Scan for the cell matching the given text and deliver its (x, y) coordinate at center. 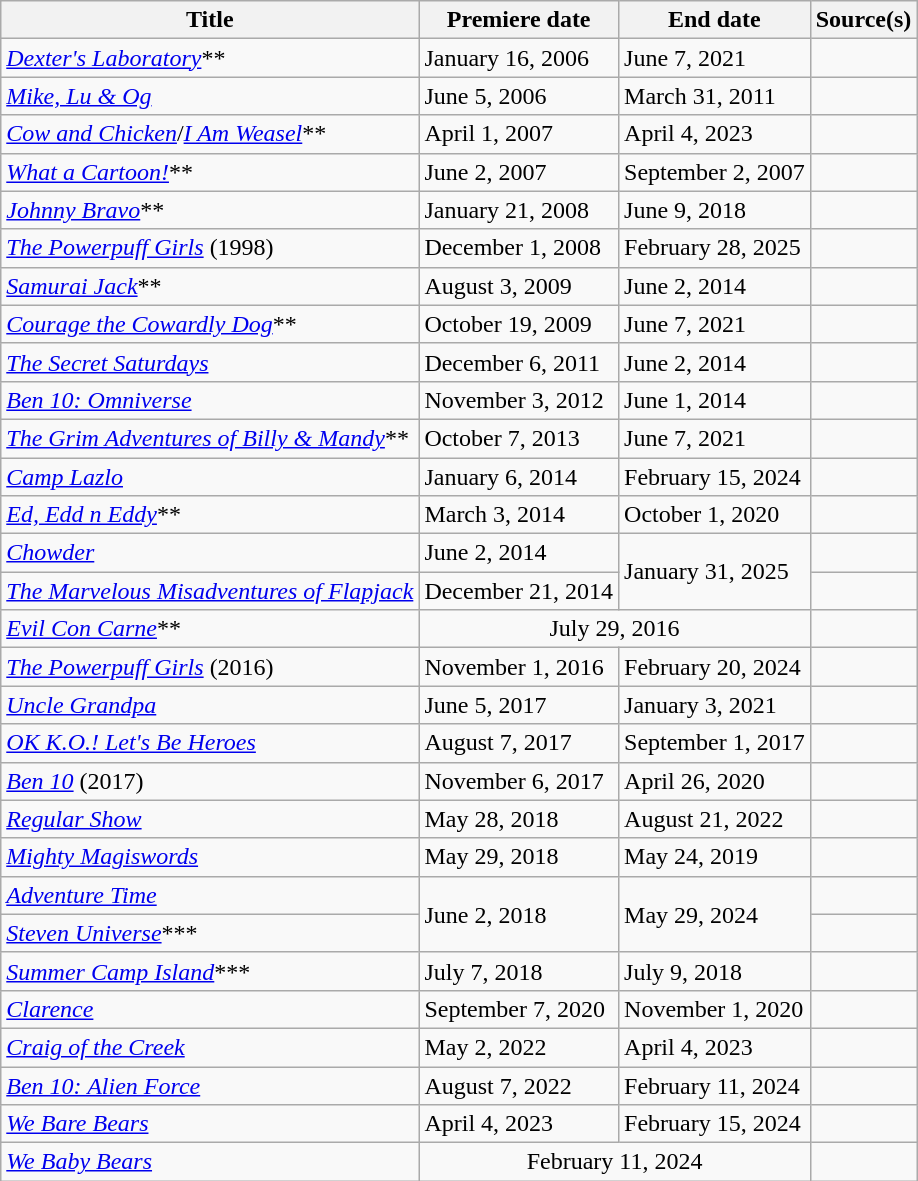
The Marvelous Misadventures of Flapjack (210, 591)
January 31, 2025 (715, 572)
February 20, 2024 (715, 667)
July 29, 2016 (614, 629)
Chowder (210, 553)
March 31, 2011 (715, 96)
January 3, 2021 (715, 705)
June 2, 2007 (519, 172)
We Bare Bears (210, 1124)
Craig of the Creek (210, 1047)
January 21, 2008 (519, 210)
Clarence (210, 1009)
June 5, 2006 (519, 96)
May 2, 2022 (519, 1047)
December 6, 2011 (519, 362)
What a Cartoon!** (210, 172)
The Powerpuff Girls (2016) (210, 667)
July 7, 2018 (519, 971)
Johnny Bravo** (210, 210)
Ed, Edd n Eddy** (210, 515)
Ben 10 (2017) (210, 781)
April 26, 2020 (715, 781)
Dexter's Laboratory** (210, 58)
November 3, 2012 (519, 400)
The Secret Saturdays (210, 362)
June 5, 2017 (519, 705)
September 2, 2007 (715, 172)
May 28, 2018 (519, 819)
September 1, 2017 (715, 743)
October 1, 2020 (715, 515)
May 24, 2019 (715, 857)
Ben 10: Alien Force (210, 1085)
December 21, 2014 (519, 591)
August 3, 2009 (519, 286)
July 9, 2018 (715, 971)
Ben 10: Omniverse (210, 400)
January 6, 2014 (519, 477)
Cow and Chicken/I Am Weasel** (210, 134)
Steven Universe*** (210, 933)
Uncle Grandpa (210, 705)
June 9, 2018 (715, 210)
March 3, 2014 (519, 515)
Samurai Jack** (210, 286)
Evil Con Carne** (210, 629)
August 7, 2017 (519, 743)
We Baby Bears (210, 1162)
April 1, 2007 (519, 134)
May 29, 2018 (519, 857)
October 19, 2009 (519, 324)
Mike, Lu & Og (210, 96)
Premiere date (519, 20)
OK K.O.! Let's Be Heroes (210, 743)
Camp Lazlo (210, 477)
Mighty Magiswords (210, 857)
September 7, 2020 (519, 1009)
June 1, 2014 (715, 400)
November 1, 2020 (715, 1009)
October 7, 2013 (519, 438)
November 1, 2016 (519, 667)
End date (715, 20)
Summer Camp Island*** (210, 971)
December 1, 2008 (519, 248)
August 21, 2022 (715, 819)
May 29, 2024 (715, 914)
Source(s) (864, 20)
Title (210, 20)
August 7, 2022 (519, 1085)
Adventure Time (210, 895)
June 2, 2018 (519, 914)
Regular Show (210, 819)
February 28, 2025 (715, 248)
The Grim Adventures of Billy & Mandy** (210, 438)
November 6, 2017 (519, 781)
The Powerpuff Girls (1998) (210, 248)
Courage the Cowardly Dog** (210, 324)
January 16, 2006 (519, 58)
